Output the [X, Y] coordinate of the center of the cell containing the given text.  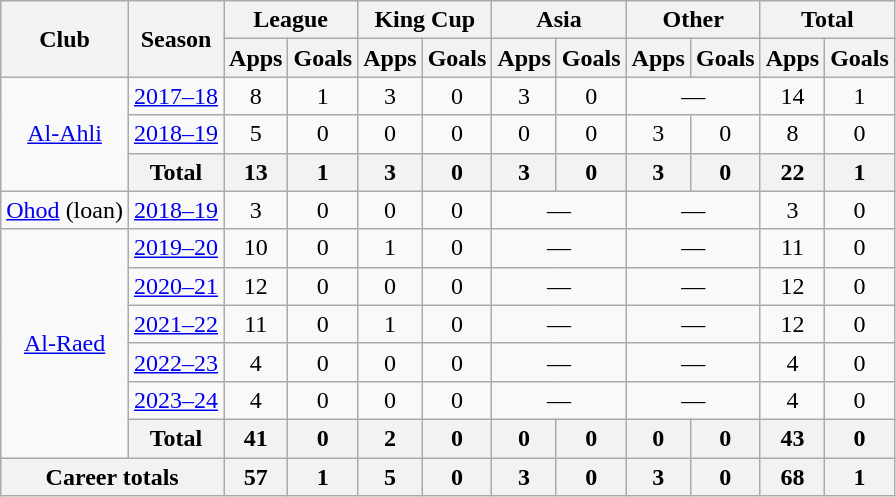
Other [693, 20]
43 [792, 438]
14 [792, 96]
Asia [559, 20]
2020–21 [176, 286]
2019–20 [176, 248]
2023–24 [176, 400]
King Cup [425, 20]
2022–23 [176, 362]
Al-Ahli [65, 134]
22 [792, 172]
Ohod (loan) [65, 210]
57 [256, 477]
Career totals [112, 477]
10 [256, 248]
League [291, 20]
2 [390, 438]
Club [65, 39]
41 [256, 438]
13 [256, 172]
Season [176, 39]
Al-Raed [65, 343]
2021–22 [176, 324]
2017–18 [176, 96]
68 [792, 477]
